Detect which cell encompasses the target text, then output its (x, y) center coordinate. 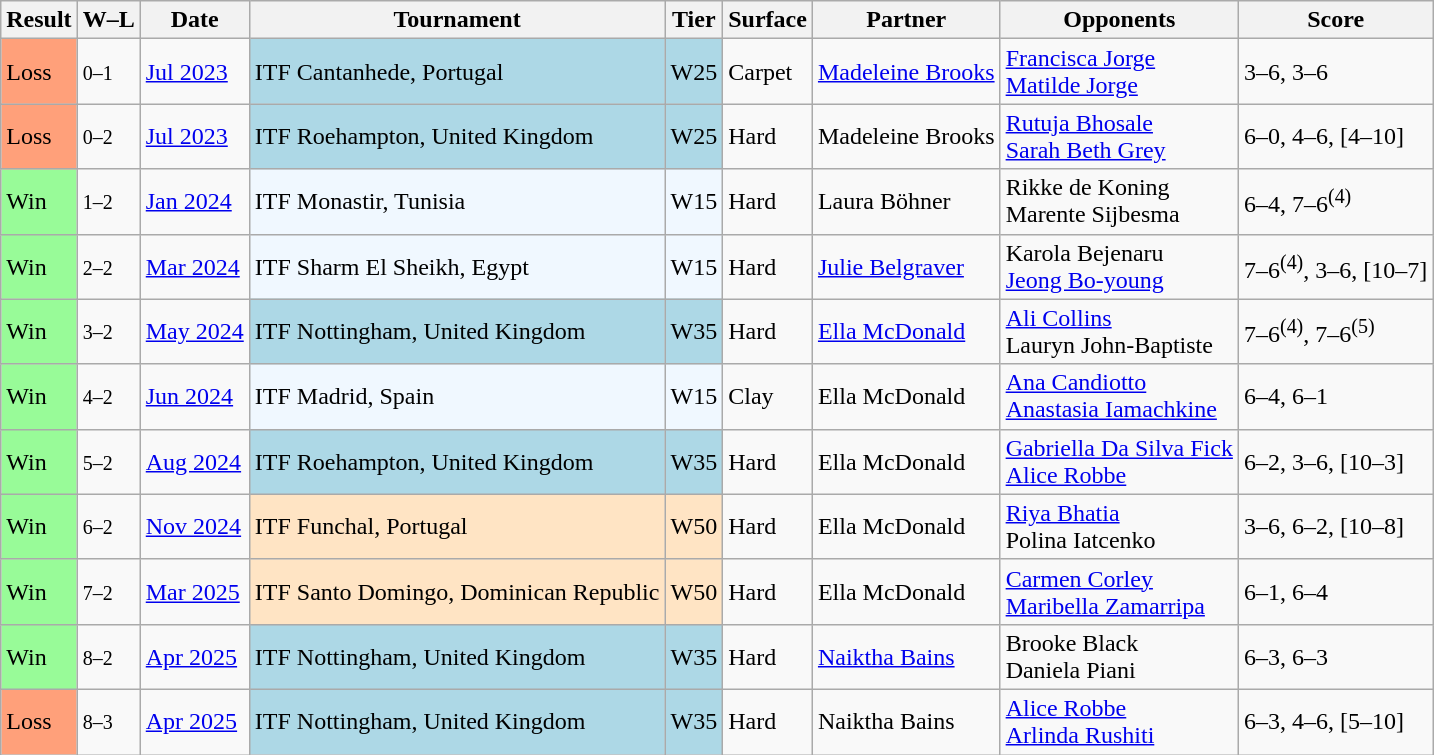
Rutuja Bhosale Sarah Beth Grey (1119, 136)
Laura Böhner (906, 202)
ITF Cantanhede, Portugal (457, 72)
Score (1335, 20)
Mar 2024 (194, 266)
6–3, 6–3 (1335, 656)
ITF Madrid, Spain (457, 396)
ITF Sharm El Sheikh, Egypt (457, 266)
Karola Bejenaru Jeong Bo-young (1119, 266)
Jun 2024 (194, 396)
7–6(4), 3–6, [10–7] (1335, 266)
Clay (768, 396)
Tournament (457, 20)
Carpet (768, 72)
Brooke Black Daniela Piani (1119, 656)
1–2 (108, 202)
6–4, 6–1 (1335, 396)
6–1, 6–4 (1335, 592)
6–0, 4–6, [4–10] (1335, 136)
Francisca Jorge Matilde Jorge (1119, 72)
Julie Belgraver (906, 266)
Surface (768, 20)
Ana Candiotto Anastasia Iamachkine (1119, 396)
5–2 (108, 462)
8–3 (108, 722)
3–6, 3–6 (1335, 72)
ITF Santo Domingo, Dominican Republic (457, 592)
6–2 (108, 526)
May 2024 (194, 332)
0–2 (108, 136)
Ali Collins Lauryn John-Baptiste (1119, 332)
Opponents (1119, 20)
W–L (108, 20)
Result (39, 20)
Gabriella Da Silva Fick Alice Robbe (1119, 462)
Carmen Corley Maribella Zamarripa (1119, 592)
2–2 (108, 266)
Jan 2024 (194, 202)
Mar 2025 (194, 592)
7–6(4), 7–6(5) (1335, 332)
Date (194, 20)
ITF Monastir, Tunisia (457, 202)
0–1 (108, 72)
Partner (906, 20)
6–4, 7–6(4) (1335, 202)
8–2 (108, 656)
ITF Funchal, Portugal (457, 526)
6–3, 4–6, [5–10] (1335, 722)
6–2, 3–6, [10–3] (1335, 462)
Riya Bhatia Polina Iatcenko (1119, 526)
Rikke de Koning Marente Sijbesma (1119, 202)
3–2 (108, 332)
4–2 (108, 396)
Alice Robbe Arlinda Rushiti (1119, 722)
7–2 (108, 592)
3–6, 6–2, [10–8] (1335, 526)
Nov 2024 (194, 526)
Tier (694, 20)
Aug 2024 (194, 462)
